Search for the cell housing the specified text and yield its [X, Y] center coordinate. 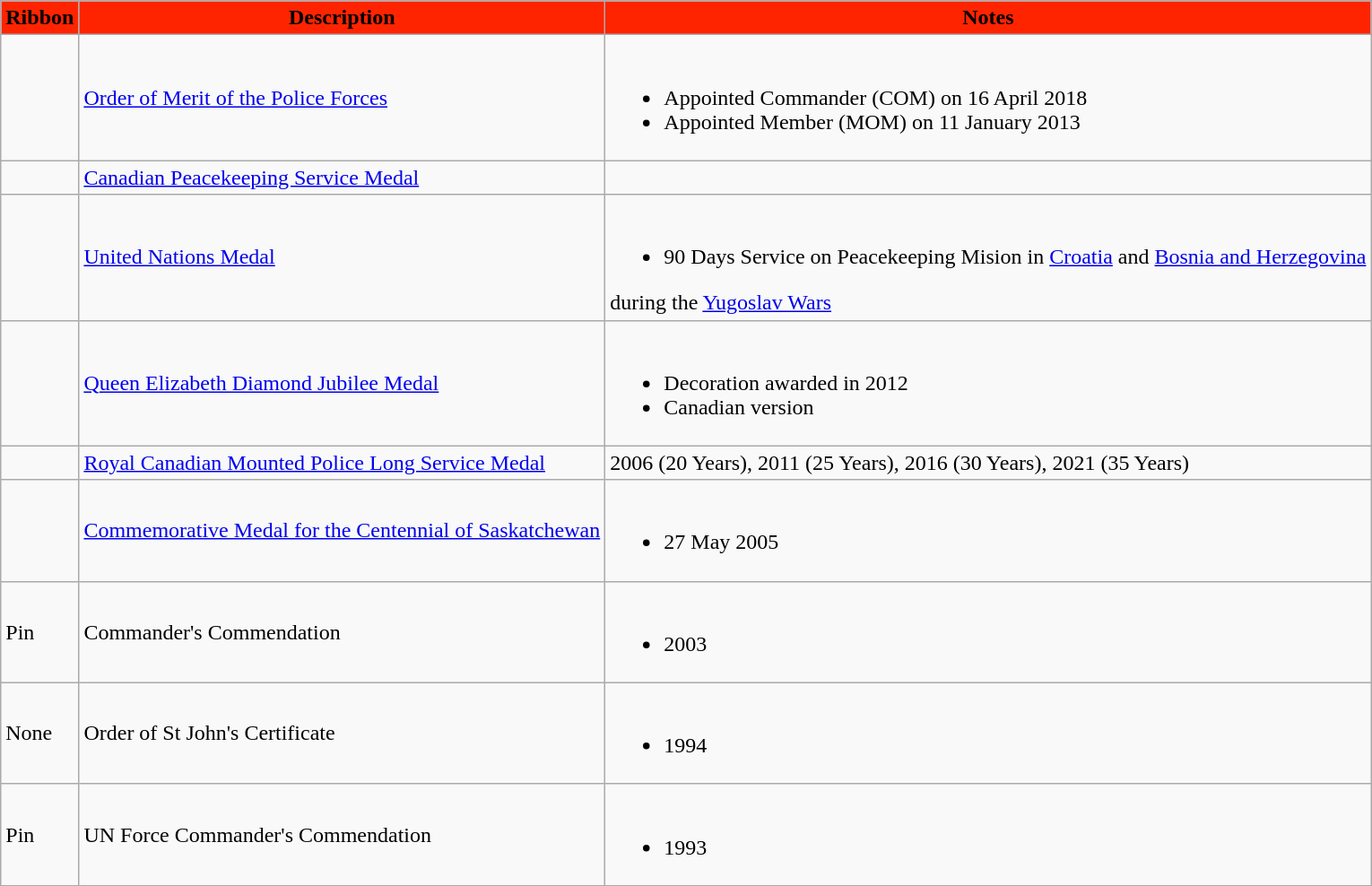
Appointed Commander (COM) on 16 April 2018Appointed Member (MOM) on 11 January 2013 [988, 98]
Order of St John's Certificate [343, 734]
UN Force Commander's Commendation [343, 834]
Canadian Peacekeeping Service Medal [343, 178]
Decoration awarded in 2012Canadian version [988, 383]
Queen Elizabeth Diamond Jubilee Medal [343, 383]
1993 [988, 834]
90 Days Service on Peacekeeping Mision in Croatia and Bosnia and Herzegovinaduring the Yugoslav Wars [988, 257]
United Nations Medal [343, 257]
Commemorative Medal for the Centennial of Saskatchewan [343, 531]
Order of Merit of the Police Forces [343, 98]
1994 [988, 734]
None [39, 734]
2006 (20 Years), 2011 (25 Years), 2016 (30 Years), 2021 (35 Years) [988, 463]
Ribbon [39, 18]
Notes [988, 18]
2003 [988, 631]
Description [343, 18]
Royal Canadian Mounted Police Long Service Medal [343, 463]
27 May 2005 [988, 531]
Commander's Commendation [343, 631]
